Detect which cell encompasses the target text, then output its [X, Y] center coordinate. 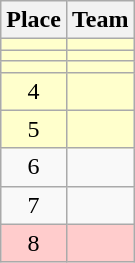
4 [34, 91]
Place [34, 20]
6 [34, 167]
8 [34, 243]
Team [100, 20]
7 [34, 205]
5 [34, 129]
